Output the [X, Y] coordinate of the center of the cell containing the given text.  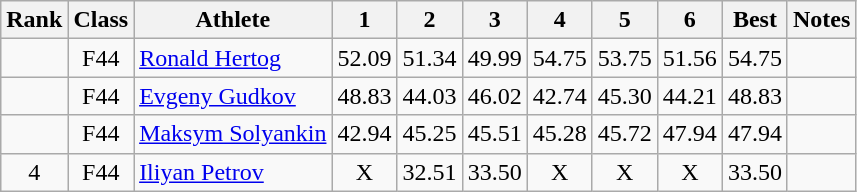
Best [754, 20]
46.02 [494, 96]
Ronald Hertog [233, 58]
Rank [34, 20]
42.74 [560, 96]
Iliyan Petrov [233, 172]
45.25 [430, 134]
Athlete [233, 20]
52.09 [364, 58]
53.75 [624, 58]
44.03 [430, 96]
Maksym Solyankin [233, 134]
2 [430, 20]
42.94 [364, 134]
1 [364, 20]
32.51 [430, 172]
51.34 [430, 58]
44.21 [690, 96]
5 [624, 20]
45.51 [494, 134]
Class [101, 20]
45.28 [560, 134]
51.56 [690, 58]
45.30 [624, 96]
45.72 [624, 134]
3 [494, 20]
Evgeny Gudkov [233, 96]
6 [690, 20]
49.99 [494, 58]
Notes [821, 20]
